Scan for the cell matching the given text and deliver its [X, Y] coordinate at center. 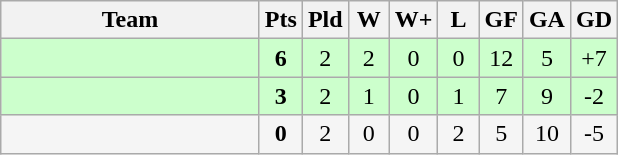
3 [280, 96]
+7 [594, 58]
GD [594, 20]
12 [501, 58]
GA [546, 20]
Pts [280, 20]
W+ [414, 20]
9 [546, 96]
7 [501, 96]
Pld [325, 20]
-5 [594, 134]
-2 [594, 96]
10 [546, 134]
L [458, 20]
Team [130, 20]
GF [501, 20]
6 [280, 58]
W [368, 20]
